Identify which cell holds the provided text, then report its [X, Y] central coordinate. 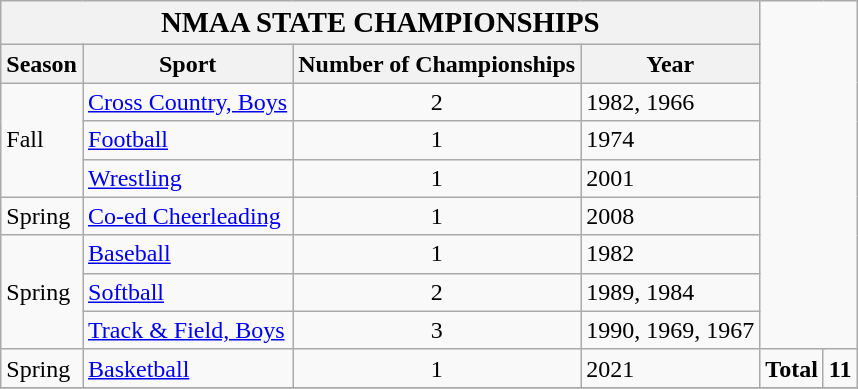
1990, 1969, 1967 [670, 330]
Football [187, 140]
Total [792, 368]
1989, 1984 [670, 292]
Track & Field, Boys [187, 330]
Softball [187, 292]
2021 [670, 368]
Co-ed Cheerleading [187, 216]
2001 [670, 178]
Season [42, 64]
1982, 1966 [670, 102]
Baseball [187, 254]
11 [840, 368]
Sport [187, 64]
Basketball [187, 368]
Year [670, 64]
1982 [670, 254]
1974 [670, 140]
2008 [670, 216]
NMAA STATE CHAMPIONSHIPS [380, 23]
Cross Country, Boys [187, 102]
Number of Championships [437, 64]
Wrestling [187, 178]
Fall [42, 140]
3 [437, 330]
